Pinpoint the cell where the given text exists, returning its [x, y] midpoint coordinate. 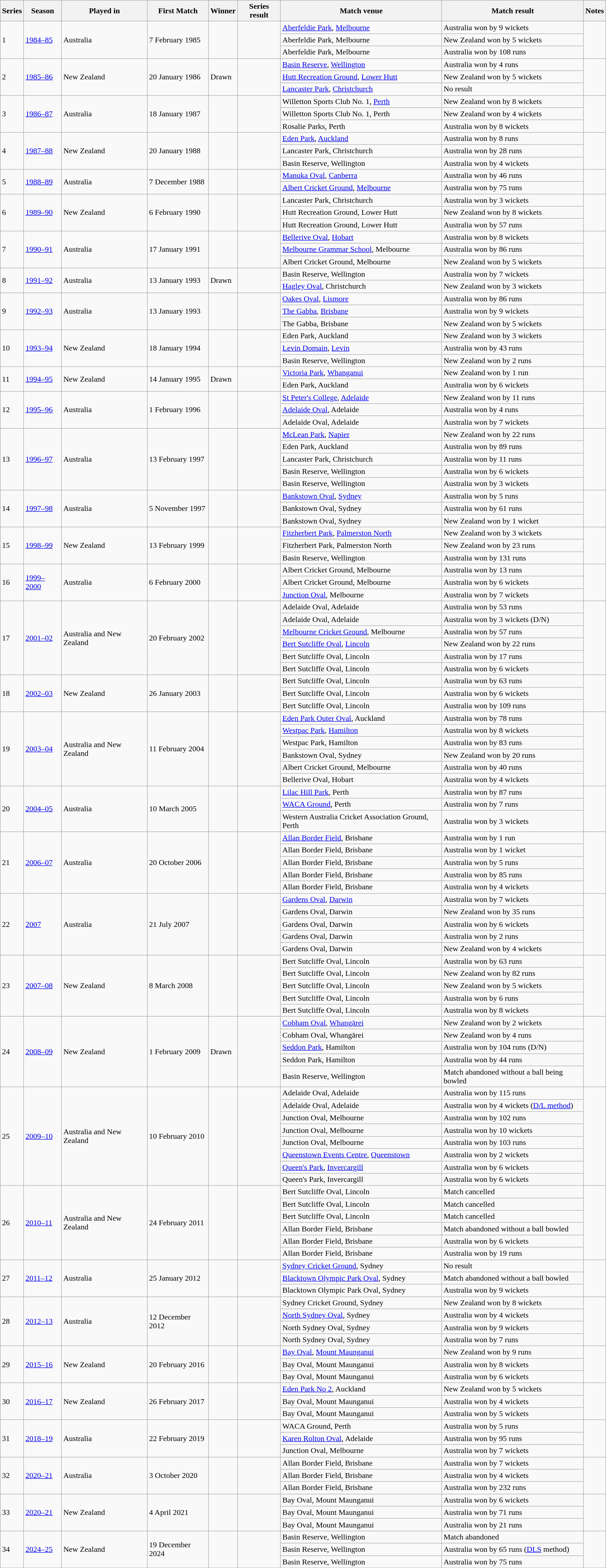
16 [12, 582]
New Zealand won by 9 runs [513, 1352]
Western Australia Cricket Association Ground, Perth [361, 821]
22 February 2019 [178, 1438]
1985–86 [43, 77]
1996–97 [43, 459]
New Zealand won by 1 run [513, 373]
Series [12, 11]
2009–10 [43, 1136]
Played in [104, 11]
2 [12, 77]
2004–05 [43, 809]
Manuka Oval, Canberra [361, 176]
13 February 1999 [178, 545]
1986–87 [43, 114]
Australia won by 103 runs [513, 1142]
Australia won by 232 runs [513, 1488]
22 [12, 924]
1990–91 [43, 249]
8 [12, 280]
2016–17 [43, 1401]
13 [12, 459]
21 July 2007 [178, 924]
1998–99 [43, 545]
26 January 2003 [178, 693]
6 [12, 213]
Australia won by 65 runs (DLS method) [513, 1549]
Australia won by 6 runs [513, 998]
Rosalie Parks, Perth [361, 126]
5 November 1997 [178, 508]
23 [12, 986]
Australia won by 43 runs [513, 348]
McLean Park, Napier [361, 434]
20 February 2016 [178, 1364]
1993–94 [43, 348]
26 February 2017 [178, 1401]
Australia won by 46 runs [513, 176]
31 [12, 1438]
1 February 2009 [178, 1052]
Match abandoned [513, 1537]
First Match [178, 11]
Australia won by 13 runs [513, 570]
St Peter's College, Adelaide [361, 398]
13 February 1997 [178, 459]
Oakes Oval, Lismore [361, 299]
25 [12, 1136]
30 [12, 1401]
21 [12, 862]
8 March 2008 [178, 986]
20 January 1988 [178, 151]
5 [12, 182]
New Zealand won by 82 runs [513, 974]
11 February 2004 [178, 749]
29 [12, 1364]
Australia won by 1 wicket [513, 850]
Australia won by 8 runs [513, 138]
19 December 2024 [178, 1549]
2024–25 [43, 1549]
1997–98 [43, 508]
24 [12, 1052]
Australia won by 28 runs [513, 151]
2010–11 [43, 1223]
20 October 2006 [178, 862]
10 [12, 348]
17 January 1991 [178, 249]
Melbourne Grammar School, Melbourne [361, 249]
17 [12, 638]
Australia won by 104 runs (D/N) [513, 1047]
2015–16 [43, 1364]
34 [12, 1549]
Australia won by 19 runs [513, 1253]
Match result [513, 11]
1 February 1996 [178, 410]
20 January 1986 [178, 77]
Season [43, 11]
Australia won by 2 runs [513, 936]
Australia won by 11 runs [513, 459]
14 January 1995 [178, 379]
32 [12, 1475]
Australia won by 3 wickets (D/N) [513, 619]
1987–88 [43, 151]
Australia won by 21 runs [513, 1525]
Match abandoned without a ball being bowled [513, 1076]
2018–19 [43, 1438]
15 [12, 545]
Australia won by 102 runs [513, 1118]
Australia won by 131 runs [513, 558]
28 [12, 1321]
20 [12, 809]
Australia won by 61 runs [513, 508]
3 October 2020 [178, 1475]
1995–96 [43, 410]
Australia won by 95 runs [513, 1438]
New Zealand won by 4 runs [513, 1035]
Australia won by 44 runs [513, 1060]
1984–85 [43, 40]
Australia won by 10 wickets [513, 1130]
Levin Domain, Levin [361, 348]
1 [12, 40]
Australia won by 53 runs [513, 607]
Australia won by 109 runs [513, 706]
Australia won by 89 runs [513, 447]
25 January 2012 [178, 1278]
12 December 2012 [178, 1321]
New Zealand won by 1 wicket [513, 521]
New Zealand won by 20 runs [513, 755]
1989–90 [43, 213]
1999–2000 [43, 582]
20 February 2002 [178, 638]
2011–12 [43, 1278]
10 March 2005 [178, 809]
New Zealand won by 2 runs [513, 361]
1988–89 [43, 182]
1992–93 [43, 311]
2006–07 [43, 862]
18 January 1987 [178, 114]
Australia won by 115 runs [513, 1093]
9 [12, 311]
4 [12, 151]
Australia won by 4 wickets (D/L method) [513, 1105]
Victoria Park, Whanganui [361, 373]
2003–04 [43, 749]
Australia won by 87 runs [513, 792]
Australia won by 83 runs [513, 743]
10 February 2010 [178, 1136]
Winner [223, 11]
7 [12, 249]
New Zealand won by 11 runs [513, 398]
Australia won by 78 runs [513, 718]
Match venue [361, 11]
Karen Rolton Oval, Adelaide [361, 1438]
Melbourne Cricket Ground, Melbourne [361, 632]
19 [12, 749]
27 [12, 1278]
14 [12, 508]
New Zealand won by 2 wickets [513, 1023]
Series result [259, 11]
Hagley Oval, Christchurch [361, 286]
New Zealand won by 35 runs [513, 912]
Australia won by 40 runs [513, 767]
33 [12, 1512]
Australia won by 85 runs [513, 875]
Australia won by 17 runs [513, 656]
18 January 1994 [178, 348]
18 [12, 693]
Lilac Hill Park, Perth [361, 792]
2001–02 [43, 638]
Australia won by 1 run [513, 838]
6 February 1990 [178, 213]
24 February 2011 [178, 1223]
1991–92 [43, 280]
2008–09 [43, 1052]
Notes [595, 11]
Eden Park Outer Oval, Auckland [361, 718]
Eden Park No 2, Auckland [361, 1389]
Queenstown Events Centre, Queenstown [361, 1155]
2002–03 [43, 693]
2012–13 [43, 1321]
12 [12, 410]
Australia won by 108 runs [513, 52]
Australia won by 5 wickets [513, 1414]
2007 [43, 924]
Australia won by 2 wickets [513, 1155]
1994–95 [43, 379]
7 February 1985 [178, 40]
2007–08 [43, 986]
11 [12, 379]
New Zealand won by 23 runs [513, 545]
6 February 2000 [178, 582]
7 December 1988 [178, 182]
4 April 2021 [178, 1512]
Australia won by 71 runs [513, 1512]
26 [12, 1223]
3 [12, 114]
